Locate the cell with the specified text and output its (X, Y) center coordinate. 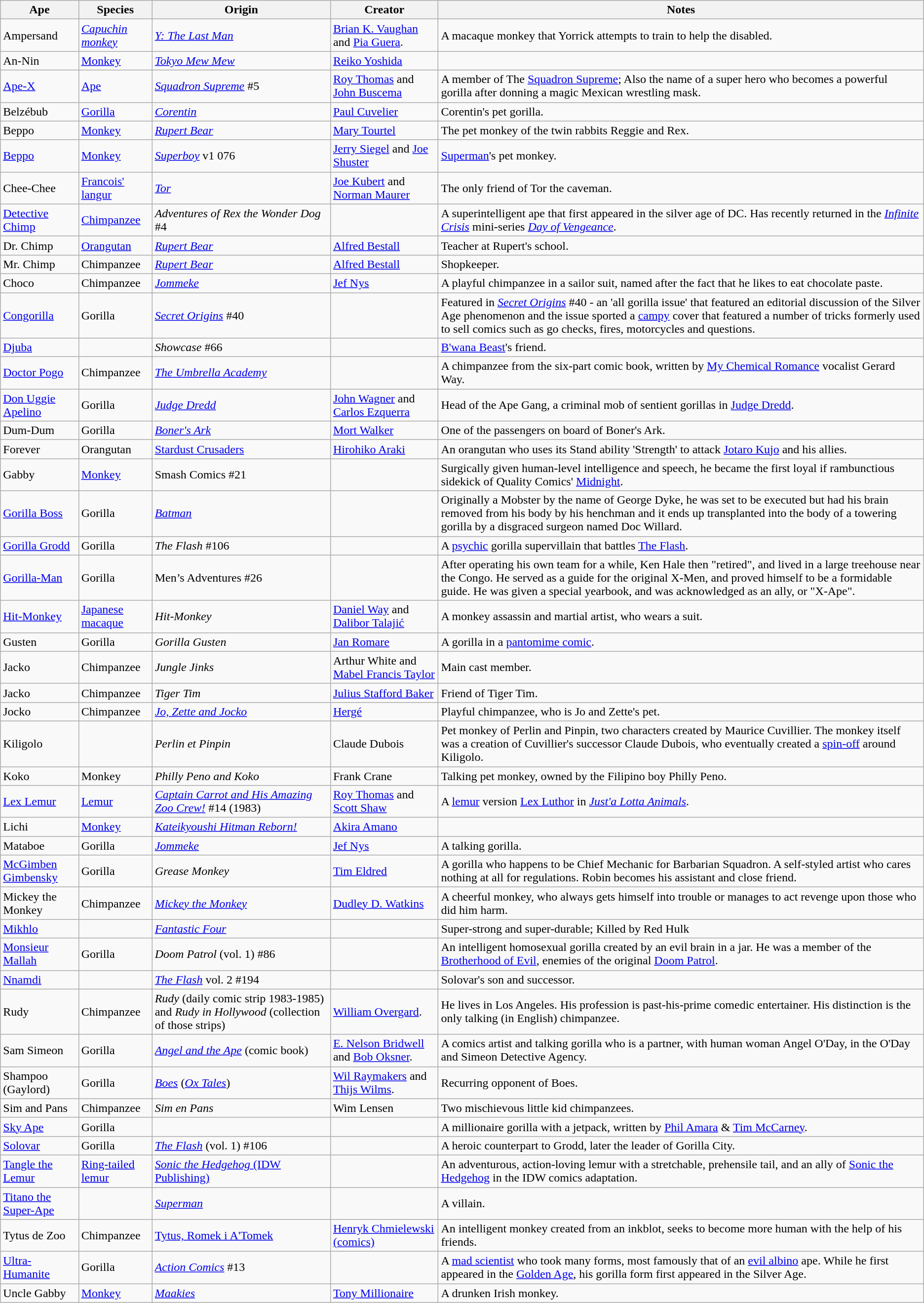
Lex Lemur (39, 802)
A villain. (681, 1203)
A psychic gorilla supervillain that battles The Flash. (681, 546)
Rudy (daily comic strip 1983-1985) and Rudy in Hollywood (collection of those strips) (241, 1012)
Maakies (241, 1293)
Titano the Super-Ape (39, 1203)
John Wagner and Carlos Ezquerra (384, 405)
Japanese macaque (115, 616)
Stardust Crusaders (241, 449)
Main cast member. (681, 668)
Friend of Tiger Tim. (681, 693)
Joe Kubert and Norman Maurer (384, 188)
Gorilla Grodd (39, 546)
Capuchin monkey (115, 36)
Jo, Zette and Jocko (241, 711)
The Umbrella Academy (241, 373)
The pet monkey of the twin rabbits Reggie and Rex. (681, 130)
Squadron Supreme #5 (241, 86)
Sky Ape (39, 1127)
Sonic the Hedgehog (IDW Publishing) (241, 1171)
Don Uggie Apelino (39, 405)
Species (115, 10)
Shampoo (Gaylord) (39, 1082)
Forever (39, 449)
An intelligent monkey created from an inkblot, seeks to become more human with the help of his friends. (681, 1235)
Head of the Ape Gang, a criminal mob of sentient gorillas in Judge Dredd. (681, 405)
Roy Thomas and Scott Shaw (384, 802)
McGimben Gimbensky (39, 871)
A lemur version Lex Luthor in Just'a Lotta Animals. (681, 802)
Tor (241, 188)
Surgically given human-level intelligence and speech, he became the first loyal if rambunctious sidekick of Quality Comics' Midnight. (681, 475)
Ape-X (39, 86)
Doom Patrol (vol. 1) #86 (241, 954)
Frank Crane (384, 776)
The Flash #106 (241, 546)
Arthur White and Mabel Francis Taylor (384, 668)
Jerry Siegel and Joe Shuster (384, 156)
Lemur (115, 802)
B'wana Beast's friend. (681, 348)
Secret Origins #40 (241, 315)
Julius Stafford Baker (384, 693)
Grease Monkey (241, 871)
Showcase #66 (241, 348)
Jocko (39, 711)
A monkey assassin and martial artist, who wears a suit. (681, 616)
Sim en Pans (241, 1108)
Brian K. Vaughan and Pia Guera. (384, 36)
Monsieur Mallah (39, 954)
Corentin's pet gorilla. (681, 112)
Paul Cuvelier (384, 112)
Tokyo Mew Mew (241, 61)
Uncle Gabby (39, 1293)
Boes (Ox Tales) (241, 1082)
Tytus de Zoo (39, 1235)
Dr. Chimp (39, 245)
Playful chimpanzee, who is Jo and Zette's pet. (681, 711)
An adventurous, action-loving lemur with a stretchable, prehensile tail, and an ally of Sonic the Hedgehog in the IDW comics adaptation. (681, 1171)
A member of The Squadron Supreme; Also the name of a super hero who becomes a powerful gorilla after donning a magic Mexican wrestling mask. (681, 86)
Jungle Jinks (241, 668)
Djuba (39, 348)
A comics artist and talking gorilla who is a partner, with human woman Angel O'Day, in the O'Day and Simeon Detective Agency. (681, 1051)
Sim and Pans (39, 1108)
Chee-Chee (39, 188)
Mary Tourtel (384, 130)
Philly Peno and Koko (241, 776)
Gorilla Gusten (241, 642)
Corentin (241, 112)
Mikhlo (39, 929)
Wim Lensen (384, 1108)
Jan Romare (384, 642)
Choco (39, 283)
E. Nelson Bridwell and Bob Oksner. (384, 1051)
Sam Simeon (39, 1051)
Solovar (39, 1145)
Fantastic Four (241, 929)
Francois' langur (115, 188)
Batman (241, 513)
The Flash (vol. 1) #106 (241, 1145)
Judge Dredd (241, 405)
Tiger Tim (241, 693)
Kiligolo (39, 744)
A drunken Irish monkey. (681, 1293)
Tytus, Romek i A'Tomek (241, 1235)
A playful chimpanzee in a sailor suit, named after the fact that he likes to eat chocolate paste. (681, 283)
He lives in Los Angeles. His profession is past-his-prime comedic entertainer. His distinction is the only talking (in English) chimpanzee. (681, 1012)
An orangutan who uses its Stand ability 'Strength' to attack Jotaro Kujo and his allies. (681, 449)
The Flash vol. 2 #194 (241, 980)
Lichi (39, 827)
An intelligent homosexual gorilla created by an evil brain in a jar. He was a member of the Brotherhood of Evil, enemies of the original Doom Patrol. (681, 954)
Tim Eldred (384, 871)
Tangle the Lemur (39, 1171)
The only friend of Tor the caveman. (681, 188)
A talking gorilla. (681, 846)
Ring-tailed lemur (115, 1171)
Super-strong and super-durable; Killed by Red Hulk (681, 929)
Dum-Dum (39, 431)
Two mischievous little kid chimpanzees. (681, 1108)
Tony Millionaire (384, 1293)
Belzébub (39, 112)
One of the passengers on board of Boner's Ark. (681, 431)
Ampersand (39, 36)
Hergé (384, 711)
Claude Dubois (384, 744)
Ultra-Humanite (39, 1268)
Detective Chimp (39, 220)
Notes (681, 10)
Mr. Chimp (39, 264)
Hirohiko Araki (384, 449)
Mort Walker (384, 431)
Nnamdi (39, 980)
Men’s Adventures #26 (241, 578)
Smash Comics #21 (241, 475)
Action Comics #13 (241, 1268)
Creator (384, 10)
Congorilla (39, 315)
Dudley D. Watkins (384, 904)
Superman's pet monkey. (681, 156)
William Overgard. (384, 1012)
Origin (241, 10)
A millionaire gorilla with a jetpack, written by Phil Amara & Tim McCarney. (681, 1127)
Recurring opponent of Boes. (681, 1082)
Gorilla Boss (39, 513)
A heroic counterpart to Grodd, later the leader of Gorilla City. (681, 1145)
A gorilla in a pantomime comic. (681, 642)
Perlin et Pinpin (241, 744)
A cheerful monkey, who always gets himself into trouble or manages to act revenge upon those who did him harm. (681, 904)
A macaque monkey that Yorrick attempts to train to help the disabled. (681, 36)
Adventures of Rex the Wonder Dog #4 (241, 220)
Daniel Way and Dalibor Talajić (384, 616)
Roy Thomas and John Buscema (384, 86)
Kateikyoushi Hitman Reborn! (241, 827)
Reiko Yoshida (384, 61)
Superman (241, 1203)
Doctor Pogo (39, 373)
Koko (39, 776)
Rudy (39, 1012)
Talking pet monkey, owned by the Filipino boy Philly Peno. (681, 776)
Mataboe (39, 846)
Gabby (39, 475)
Captain Carrot and His Amazing Zoo Crew! #14 (1983) (241, 802)
Gusten (39, 642)
Akira Amano (384, 827)
An-Nin (39, 61)
Wil Raymakers and Thijs Wilms. (384, 1082)
Angel and the Ape (comic book) (241, 1051)
Boner's Ark (241, 431)
Henryk Chmielewski (comics) (384, 1235)
Gorilla-Man (39, 578)
Shopkeeper. (681, 264)
A superintelligent ape that first appeared in the silver age of DC. Has recently returned in the Infinite Crisis mini-series Day of Vengeance. (681, 220)
Y: The Last Man (241, 36)
A chimpanzee from the six-part comic book, written by My Chemical Romance vocalist Gerard Way. (681, 373)
Teacher at Rupert's school. (681, 245)
Superboy v1 076 (241, 156)
Solovar's son and successor. (681, 980)
